Identify which cell holds the provided text, then report its [X, Y] central coordinate. 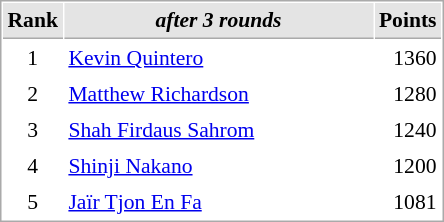
Matthew Richardson [218, 93]
Shah Firdaus Sahrom [218, 129]
Jaïr Tjon En Fa [218, 201]
Shinji Nakano [218, 165]
1081 [408, 201]
2 [32, 93]
3 [32, 129]
Points [408, 21]
Kevin Quintero [218, 57]
1240 [408, 129]
1 [32, 57]
5 [32, 201]
1360 [408, 57]
4 [32, 165]
Rank [32, 21]
1280 [408, 93]
after 3 rounds [218, 21]
1200 [408, 165]
